Capture the cell that displays the provided text and extract its (X, Y) central coordinate. 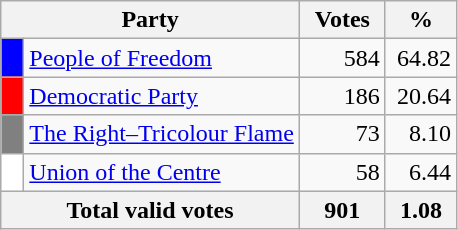
20.64 (420, 96)
Democratic Party (162, 96)
Votes (342, 20)
58 (342, 172)
Union of the Centre (162, 172)
% (420, 20)
901 (342, 210)
1.08 (420, 210)
Party (150, 20)
6.44 (420, 172)
64.82 (420, 58)
73 (342, 134)
People of Freedom (162, 58)
8.10 (420, 134)
186 (342, 96)
Total valid votes (150, 210)
The Right–Tricolour Flame (162, 134)
584 (342, 58)
